Extract the [X, Y] coordinate from the center of the cell holding the provided text.  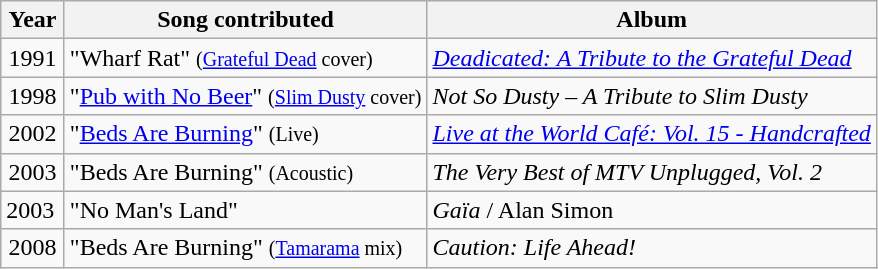
"Beds Are Burning" (Live) [246, 134]
Caution: Life Ahead! [652, 248]
Gaïa / Alan Simon [652, 210]
1998 [33, 96]
"No Man's Land" [246, 210]
2008 [33, 248]
Year [33, 20]
Not So Dusty – A Tribute to Slim Dusty [652, 96]
Live at the World Café: Vol. 15 - Handcrafted [652, 134]
"Beds Are Burning" (Tamarama mix) [246, 248]
"Wharf Rat" (Grateful Dead cover) [246, 58]
1991 [33, 58]
"Pub with No Beer" (Slim Dusty cover) [246, 96]
Deadicated: A Tribute to the Grateful Dead [652, 58]
The Very Best of MTV Unplugged, Vol. 2 [652, 172]
2002 [33, 134]
Song contributed [246, 20]
"Beds Are Burning" (Acoustic) [246, 172]
Album [652, 20]
